Pinpoint the cell where the given text exists, returning its (x, y) midpoint coordinate. 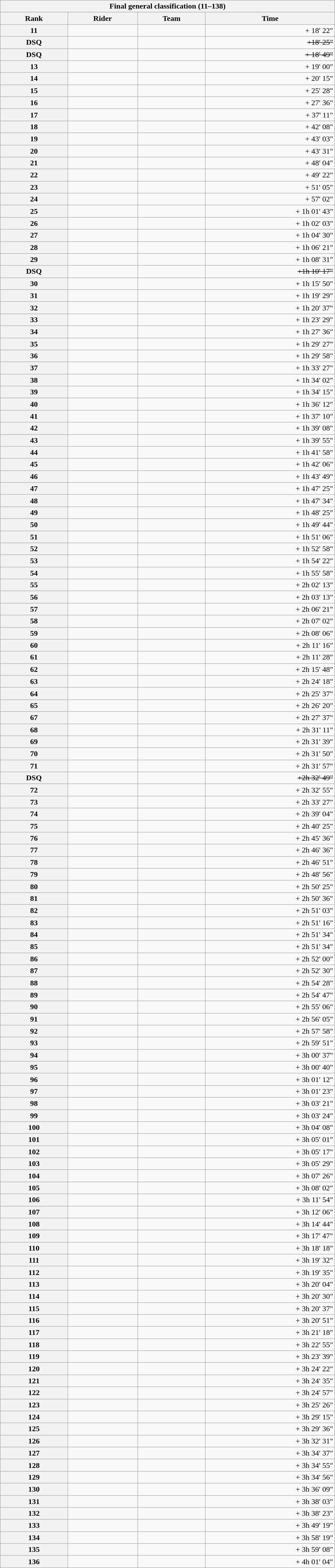
+ 57' 02" (270, 199)
+ 1h 39' 08" (270, 428)
18 (34, 127)
57 (34, 609)
+ 2h 55' 06" (270, 1007)
126 (34, 1441)
100 (34, 1128)
14 (34, 79)
133 (34, 1526)
55 (34, 585)
+ 2h 03' 13" (270, 597)
123 (34, 1405)
31 (34, 296)
51 (34, 537)
+ 3h 00' 37" (270, 1055)
+ 3h 49' 19" (270, 1526)
+ 1h 20' 37" (270, 308)
114 (34, 1296)
+ 1h 06' 21" (270, 247)
+ 2h 59' 51" (270, 1043)
97 (34, 1091)
+ 3h 00' 40" (270, 1067)
47 (34, 488)
119 (34, 1357)
+ 1h 02' 03" (270, 223)
+ 18' 22" (270, 30)
Final general classification (11–138) (167, 6)
22 (34, 175)
+ 1h 19' 29" (270, 296)
+ 2h 27' 37" (270, 717)
+1h 10' 17" (270, 271)
+ 2h 50' 25" (270, 886)
+ 1h 23' 29" (270, 320)
+ 2h 06' 21" (270, 609)
115 (34, 1309)
+ 3h 21' 18" (270, 1333)
+ 18' 49" (270, 54)
+ 3h 01' 23" (270, 1091)
80 (34, 886)
125 (34, 1429)
103 (34, 1164)
61 (34, 657)
101 (34, 1140)
+ 2h 07' 02" (270, 621)
78 (34, 862)
+ 43' 03" (270, 139)
+ 1h 43' 49" (270, 476)
Time (270, 18)
+ 42' 08" (270, 127)
+ 2h 45' 36" (270, 838)
+ 3h 05' 29" (270, 1164)
+ 3h 08' 02" (270, 1188)
+ 2h 26' 20" (270, 705)
96 (34, 1079)
+ 1h 47' 25" (270, 488)
132 (34, 1514)
+ 3h 34' 55" (270, 1465)
34 (34, 332)
77 (34, 850)
+ 4h 01' 04" (270, 1562)
56 (34, 597)
+ 3h 07' 26" (270, 1176)
94 (34, 1055)
+ 2h 32' 55" (270, 790)
135 (34, 1550)
+ 3h 32' 31" (270, 1441)
+ 2h 54' 28" (270, 983)
+ 2h 50' 36" (270, 898)
67 (34, 717)
+ 3h 20' 51" (270, 1321)
+ 2h 15' 48" (270, 669)
+ 1h 55' 58" (270, 573)
+ 2h 11' 16" (270, 645)
+ 3h 25' 26" (270, 1405)
93 (34, 1043)
24 (34, 199)
127 (34, 1453)
89 (34, 995)
+ 2h 51' 16" (270, 923)
+ 1h 29' 27" (270, 344)
+ 2h 46' 36" (270, 850)
+ 2h 02' 13" (270, 585)
117 (34, 1333)
+ 3h 38' 23" (270, 1514)
74 (34, 814)
79 (34, 874)
+ 3h 01' 12" (270, 1079)
+ 48' 04" (270, 163)
+ 3h 20' 04" (270, 1284)
+ 3h 03' 21" (270, 1103)
62 (34, 669)
64 (34, 693)
+ 1h 36' 12" (270, 404)
+ 3h 03' 24" (270, 1115)
+ 1h 34' 15" (270, 392)
58 (34, 621)
+ 2h 31' 50" (270, 754)
90 (34, 1007)
136 (34, 1562)
88 (34, 983)
16 (34, 103)
91 (34, 1019)
40 (34, 404)
60 (34, 645)
+ 3h 29' 15" (270, 1417)
+ 2h 40' 25" (270, 826)
82 (34, 910)
92 (34, 1031)
+ 1h 47' 34" (270, 500)
68 (34, 730)
+ 20' 15" (270, 79)
+ 1h 54' 22" (270, 561)
+ 2h 11' 28" (270, 657)
+ 1h 04' 30" (270, 235)
Rank (34, 18)
25 (34, 211)
28 (34, 247)
50 (34, 525)
39 (34, 392)
+ 2h 31' 11" (270, 730)
29 (34, 259)
+ 1h 33' 27" (270, 368)
+ 2h 39' 04" (270, 814)
+ 1h 49' 44" (270, 525)
+ 3h 19' 32" (270, 1260)
108 (34, 1224)
102 (34, 1152)
+ 3h 34' 56" (270, 1477)
27 (34, 235)
120 (34, 1369)
35 (34, 344)
+ 2h 51' 03" (270, 910)
73 (34, 802)
59 (34, 633)
+ 1h 48' 25" (270, 513)
+ 1h 34' 02" (270, 380)
134 (34, 1538)
+ 2h 48' 56" (270, 874)
+ 3h 24' 35" (270, 1381)
+ 3h 22' 55" (270, 1345)
+ 3h 05' 17" (270, 1152)
21 (34, 163)
+ 3h 17' 47" (270, 1236)
83 (34, 923)
+ 2h 52' 00" (270, 959)
75 (34, 826)
46 (34, 476)
+ 2h 57' 58" (270, 1031)
+ 2h 33' 27" (270, 802)
17 (34, 115)
48 (34, 500)
+ 3h 34' 37" (270, 1453)
+ 3h 18' 18" (270, 1248)
+ 1h 29' 58" (270, 356)
+ 1h 51' 06" (270, 537)
+ 49' 22" (270, 175)
110 (34, 1248)
+ 1h 42' 06" (270, 464)
+ 3h 11' 54" (270, 1200)
+ 3h 24' 57" (270, 1393)
116 (34, 1321)
Rider (103, 18)
49 (34, 513)
85 (34, 947)
72 (34, 790)
+ 2h 31' 57" (270, 766)
105 (34, 1188)
69 (34, 742)
36 (34, 356)
+ 3h 24' 22" (270, 1369)
+18' 25" (270, 42)
+ 51' 05" (270, 187)
+ 3h 58' 19" (270, 1538)
124 (34, 1417)
86 (34, 959)
130 (34, 1489)
42 (34, 428)
+ 25' 28" (270, 91)
+ 1h 39' 55" (270, 440)
71 (34, 766)
+2h 32' 49" (270, 778)
63 (34, 681)
113 (34, 1284)
+ 2h 52' 30" (270, 971)
30 (34, 284)
107 (34, 1212)
112 (34, 1272)
118 (34, 1345)
+ 3h 59' 08" (270, 1550)
+ 3h 12' 06" (270, 1212)
+ 1h 15' 50" (270, 284)
81 (34, 898)
121 (34, 1381)
109 (34, 1236)
43 (34, 440)
33 (34, 320)
98 (34, 1103)
+ 2h 24' 18" (270, 681)
87 (34, 971)
+ 3h 05' 01" (270, 1140)
+ 37' 11" (270, 115)
+ 2h 46' 51" (270, 862)
+ 2h 08' 06" (270, 633)
41 (34, 416)
+ 2h 31' 39" (270, 742)
13 (34, 67)
+ 1h 41' 58" (270, 452)
38 (34, 380)
128 (34, 1465)
+ 3h 36' 09" (270, 1489)
129 (34, 1477)
+ 1h 52' 58" (270, 549)
+ 1h 01' 43" (270, 211)
+ 3h 19' 35" (270, 1272)
52 (34, 549)
65 (34, 705)
+ 3h 29' 36" (270, 1429)
+ 3h 20' 30" (270, 1296)
+ 2h 54' 47" (270, 995)
95 (34, 1067)
+ 3h 04' 08" (270, 1128)
20 (34, 151)
+ 3h 14' 44" (270, 1224)
70 (34, 754)
45 (34, 464)
+ 43' 31" (270, 151)
+ 3h 38' 03" (270, 1501)
+ 2h 25' 37" (270, 693)
+ 19' 00" (270, 67)
Team (172, 18)
111 (34, 1260)
+ 27' 36" (270, 103)
32 (34, 308)
84 (34, 935)
106 (34, 1200)
26 (34, 223)
+ 3h 23' 39" (270, 1357)
+ 1h 37' 10" (270, 416)
131 (34, 1501)
+ 1h 08' 31" (270, 259)
+ 3h 20' 37" (270, 1309)
11 (34, 30)
53 (34, 561)
76 (34, 838)
+ 2h 56' 05" (270, 1019)
104 (34, 1176)
44 (34, 452)
15 (34, 91)
122 (34, 1393)
99 (34, 1115)
54 (34, 573)
37 (34, 368)
23 (34, 187)
19 (34, 139)
+ 1h 27' 36" (270, 332)
